Search for the cell housing the specified text and yield its [x, y] center coordinate. 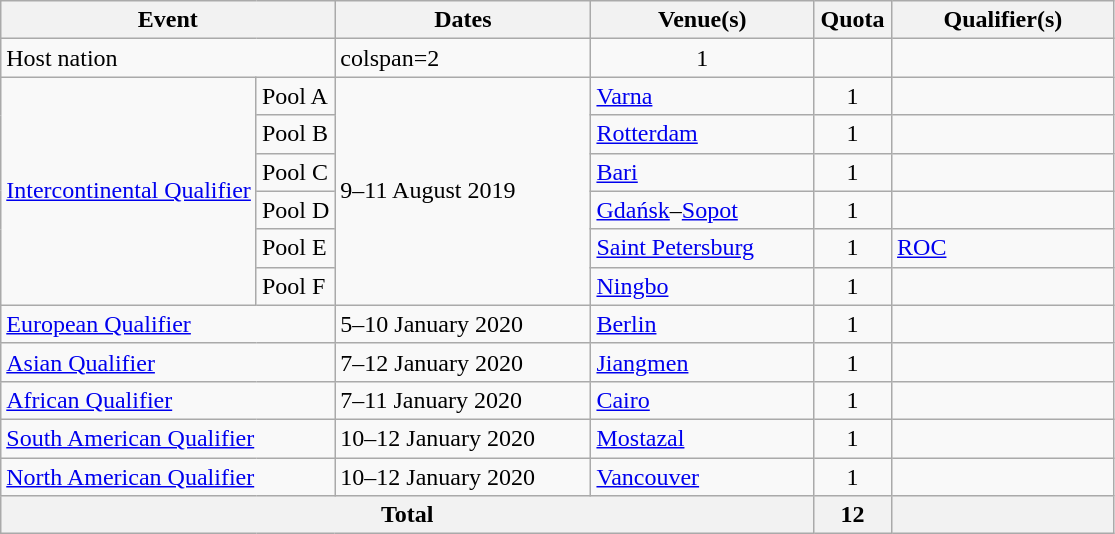
Pool C [295, 172]
Venue(s) [702, 20]
Pool F [295, 286]
Varna [702, 96]
Event [168, 20]
Saint Petersburg [702, 248]
Bari [702, 172]
7–12 January 2020 [463, 362]
North American Qualifier [168, 477]
Rotterdam [702, 134]
Mostazal [702, 438]
ROC [1004, 248]
Pool D [295, 210]
Jiangmen [702, 362]
Qualifier(s) [1004, 20]
Ningbo [702, 286]
European Qualifier [168, 324]
Intercontinental Qualifier [129, 191]
Pool A [295, 96]
Vancouver [702, 477]
colspan=2 [463, 58]
Pool E [295, 248]
7–11 January 2020 [463, 400]
South American Qualifier [168, 438]
Total [408, 515]
Cairo [702, 400]
African Qualifier [168, 400]
Gdańsk–Sopot [702, 210]
Berlin [702, 324]
Host nation [168, 58]
Quota [853, 20]
9–11 August 2019 [463, 191]
Asian Qualifier [168, 362]
5–10 January 2020 [463, 324]
12 [853, 515]
Dates [463, 20]
Pool B [295, 134]
